For the text-containing cell, return its midpoint in [x, y] coordinate format. 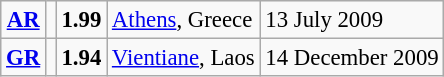
Vientiane, Laos [184, 58]
14 December 2009 [352, 58]
13 July 2009 [352, 20]
1.94 [81, 58]
Athens, Greece [184, 20]
GR [24, 58]
AR [24, 20]
1.99 [81, 20]
